Locate the cell with the specified text and output its (X, Y) center coordinate. 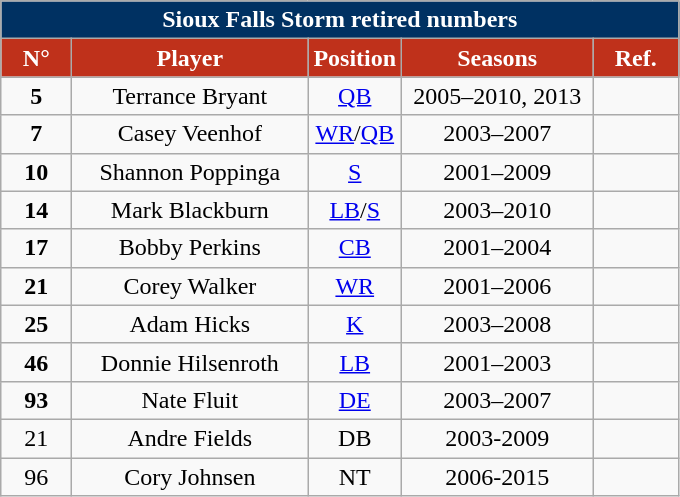
Ref. (636, 58)
10 (36, 172)
DB (355, 438)
K (355, 324)
2003–2008 (498, 324)
96 (36, 477)
Shannon Poppinga (190, 172)
DE (355, 400)
QB (355, 96)
CB (355, 248)
LB/S (355, 210)
2003-2009 (498, 438)
14 (36, 210)
Corey Walker (190, 286)
NT (355, 477)
2006-2015 (498, 477)
46 (36, 362)
2001–2006 (498, 286)
Seasons (498, 58)
2003–2010 (498, 210)
2005–2010, 2013 (498, 96)
25 (36, 324)
Mark Blackburn (190, 210)
Cory Johnsen (190, 477)
2001–2009 (498, 172)
Nate Fluit (190, 400)
Sioux Falls Storm retired numbers (340, 20)
LB (355, 362)
2001–2004 (498, 248)
S (355, 172)
Adam Hicks (190, 324)
WR/QB (355, 134)
Position (355, 58)
Bobby Perkins (190, 248)
Terrance Bryant (190, 96)
17 (36, 248)
Casey Veenhof (190, 134)
Andre Fields (190, 438)
WR (355, 286)
Donnie Hilsenroth (190, 362)
93 (36, 400)
2001–2003 (498, 362)
5 (36, 96)
N° (36, 58)
7 (36, 134)
Player (190, 58)
